Provide the (x, y) coordinate of the cell's center where the given text is located.  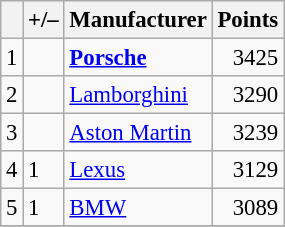
Manufacturer (138, 20)
3 (12, 133)
4 (12, 170)
3129 (248, 170)
3290 (248, 95)
BMW (138, 208)
Porsche (138, 58)
Lexus (138, 170)
5 (12, 208)
3239 (248, 133)
2 (12, 95)
3425 (248, 58)
Points (248, 20)
3089 (248, 208)
+/– (44, 20)
Lamborghini (138, 95)
Aston Martin (138, 133)
